Locate the cell with the specified text and output its (X, Y) center coordinate. 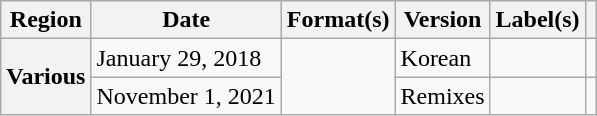
Various (46, 77)
Date (186, 20)
Format(s) (338, 20)
Version (442, 20)
Remixes (442, 96)
January 29, 2018 (186, 58)
Label(s) (538, 20)
November 1, 2021 (186, 96)
Region (46, 20)
Korean (442, 58)
